Determine the [X, Y] coordinate at the center of the cell enclosing the given text.  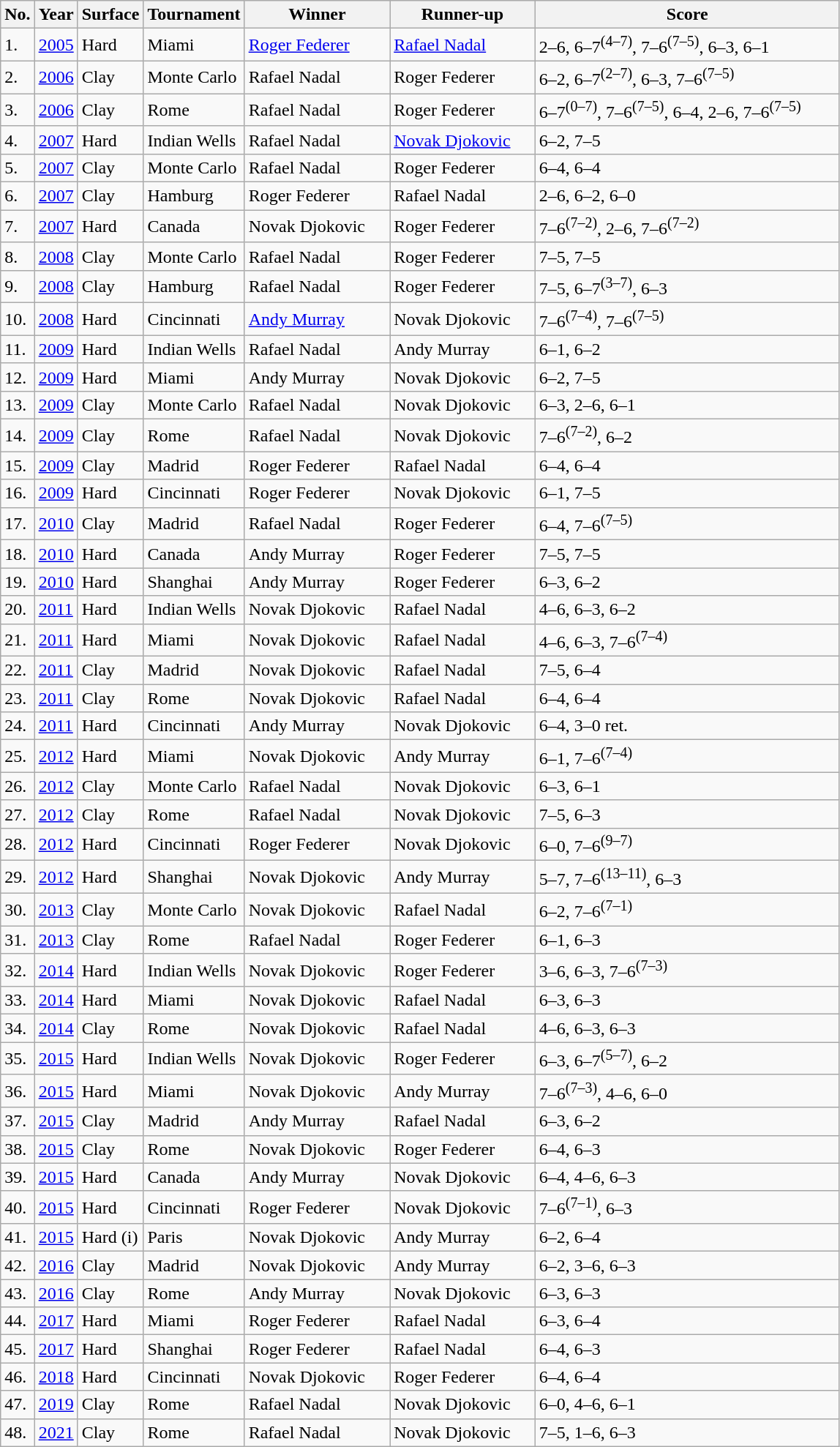
16. [18, 493]
7–6(7–2), 6–2 [687, 436]
2021 [56, 1432]
6. [18, 196]
3–6, 6–3, 7–6(7–3) [687, 971]
6–2, 3–6, 6–3 [687, 1265]
22. [18, 670]
25. [18, 757]
27. [18, 814]
8. [18, 256]
4–6, 6–3, 6–3 [687, 1028]
47. [18, 1405]
6–1, 7–6(7–4) [687, 757]
19. [18, 582]
21. [18, 640]
Paris [194, 1238]
43. [18, 1293]
41. [18, 1238]
6–3, 2–6, 6–1 [687, 405]
2–6, 6–2, 6–0 [687, 196]
40. [18, 1208]
2018 [56, 1377]
48. [18, 1432]
7–5, 6–4 [687, 670]
Runner-up [462, 15]
2. [18, 78]
5. [18, 168]
29. [18, 877]
6–4, 3–0 ret. [687, 726]
45. [18, 1349]
39. [18, 1177]
1. [18, 45]
7–6(7–2), 2–6, 7–6(7–2) [687, 227]
9. [18, 287]
7–6(7–1), 6–3 [687, 1208]
5–7, 7–6(13–11), 6–3 [687, 877]
36. [18, 1091]
6–1, 7–5 [687, 493]
15. [18, 465]
6–0, 4–6, 6–1 [687, 1405]
Tournament [194, 15]
38. [18, 1149]
7–5, 6–3 [687, 814]
6–2, 6–4 [687, 1238]
4–6, 6–3, 6–2 [687, 610]
28. [18, 845]
7–5, 6–7(3–7), 6–3 [687, 287]
34. [18, 1028]
7–6(7–3), 4–6, 6–0 [687, 1091]
11. [18, 349]
33. [18, 1001]
14. [18, 436]
12. [18, 377]
10. [18, 319]
6–4, 4–6, 6–3 [687, 1177]
Surface [110, 15]
42. [18, 1265]
Hard (i) [110, 1238]
Year [56, 15]
13. [18, 405]
7–5, 1–6, 6–3 [687, 1432]
4. [18, 140]
6–2, 7–6(7–1) [687, 911]
44. [18, 1321]
2005 [56, 45]
6–3, 6–4 [687, 1321]
26. [18, 786]
Score [687, 15]
35. [18, 1058]
37. [18, 1121]
6–1, 6–2 [687, 349]
46. [18, 1377]
7. [18, 227]
6–4, 7–6(7–5) [687, 524]
6–1, 6–3 [687, 940]
4–6, 6–3, 7–6(7–4) [687, 640]
20. [18, 610]
6–2, 6–7(2–7), 6–3, 7–6(7–5) [687, 78]
Winner [318, 15]
6–3, 6–1 [687, 786]
18. [18, 554]
24. [18, 726]
31. [18, 940]
No. [18, 15]
23. [18, 698]
30. [18, 911]
3. [18, 110]
6–7(0–7), 7–6(7–5), 6–4, 2–6, 7–6(7–5) [687, 110]
2–6, 6–7(4–7), 7–6(7–5), 6–3, 6–1 [687, 45]
17. [18, 524]
7–6(7–4), 7–6(7–5) [687, 319]
6–0, 7–6(9–7) [687, 845]
6–3, 6–7(5–7), 6–2 [687, 1058]
2019 [56, 1405]
32. [18, 971]
